Output the [X, Y] coordinate of the center of the cell containing the given text.  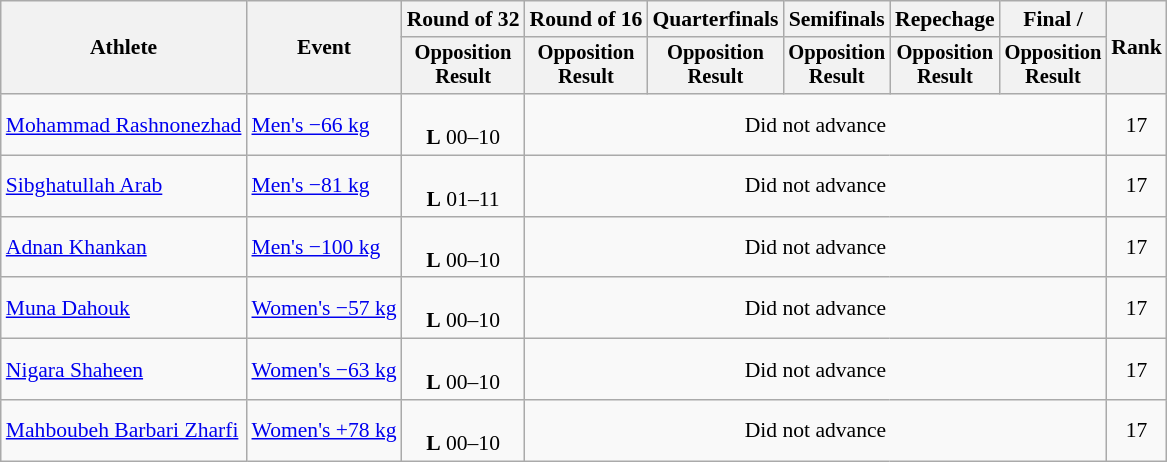
Men's −100 kg [324, 248]
Round of 16 [586, 19]
L 01–11 [464, 186]
Quarterfinals [715, 19]
Final / [1054, 19]
Event [324, 48]
Men's −66 kg [324, 124]
Men's −81 kg [324, 186]
Athlete [124, 48]
Mohammad Rashnonezhad [124, 124]
Women's −63 kg [324, 370]
Women's −57 kg [324, 308]
Repechage [945, 19]
Sibghatullah Arab [124, 186]
Semifinals [836, 19]
Nigara Shaheen [124, 370]
Round of 32 [464, 19]
Mahboubeh Barbari Zharfi [124, 430]
Women's +78 kg [324, 430]
Rank [1136, 48]
Adnan Khankan [124, 248]
Muna Dahouk [124, 308]
